Extract the [x, y] coordinate from the center of the cell holding the provided text.  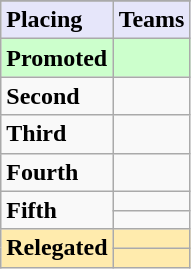
Placing [57, 20]
Fifth [57, 210]
Fourth [57, 172]
Teams [152, 20]
Second [57, 96]
Relegated [57, 248]
Promoted [57, 58]
Third [57, 134]
